Find where the given text appears and provide that cell's center as (X, Y) coordinate. 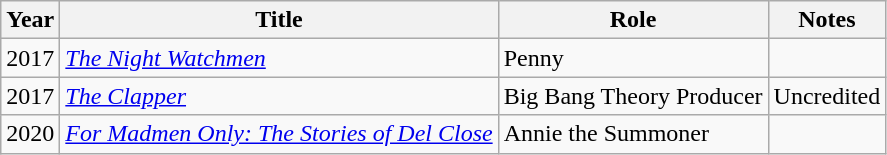
Notes (827, 20)
The Night Watchmen (279, 58)
Big Bang Theory Producer (633, 96)
2020 (30, 134)
Uncredited (827, 96)
Annie the Summoner (633, 134)
Title (279, 20)
The Clapper (279, 96)
For Madmen Only: The Stories of Del Close (279, 134)
Role (633, 20)
Penny (633, 58)
Year (30, 20)
